Capture the cell that displays the provided text and extract its [x, y] central coordinate. 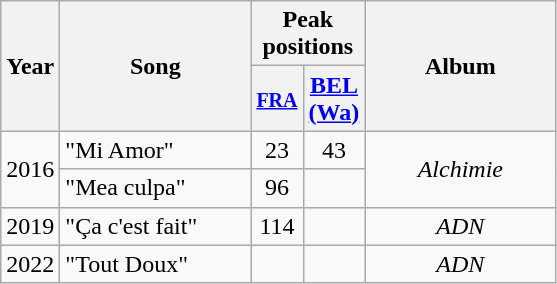
"Ça c'est fait" [156, 226]
BEL (Wa) [334, 98]
Alchimie [460, 169]
"Mi Amor" [156, 150]
2019 [30, 226]
23 [277, 150]
Album [460, 66]
2016 [30, 169]
96 [277, 188]
2022 [30, 264]
Song [156, 66]
43 [334, 150]
Peak positions [308, 34]
114 [277, 226]
"Tout Doux" [156, 264]
FRA [277, 98]
Year [30, 66]
"Mea culpa" [156, 188]
